Capture the cell that displays the provided text and extract its [x, y] central coordinate. 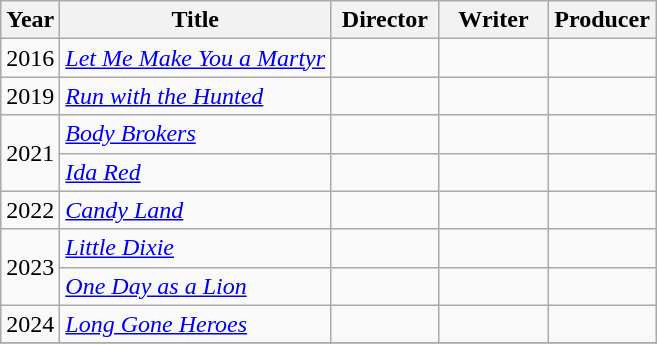
Director [386, 20]
Long Gone Heroes [196, 324]
Producer [602, 20]
2021 [30, 153]
Ida Red [196, 172]
Let Me Make You a Martyr [196, 58]
Body Brokers [196, 134]
Candy Land [196, 210]
2023 [30, 267]
2016 [30, 58]
2019 [30, 96]
Year [30, 20]
2022 [30, 210]
One Day as a Lion [196, 286]
Writer [494, 20]
2024 [30, 324]
Title [196, 20]
Run with the Hunted [196, 96]
Little Dixie [196, 248]
